Determine the [x, y] coordinate at the center of the cell enclosing the given text.  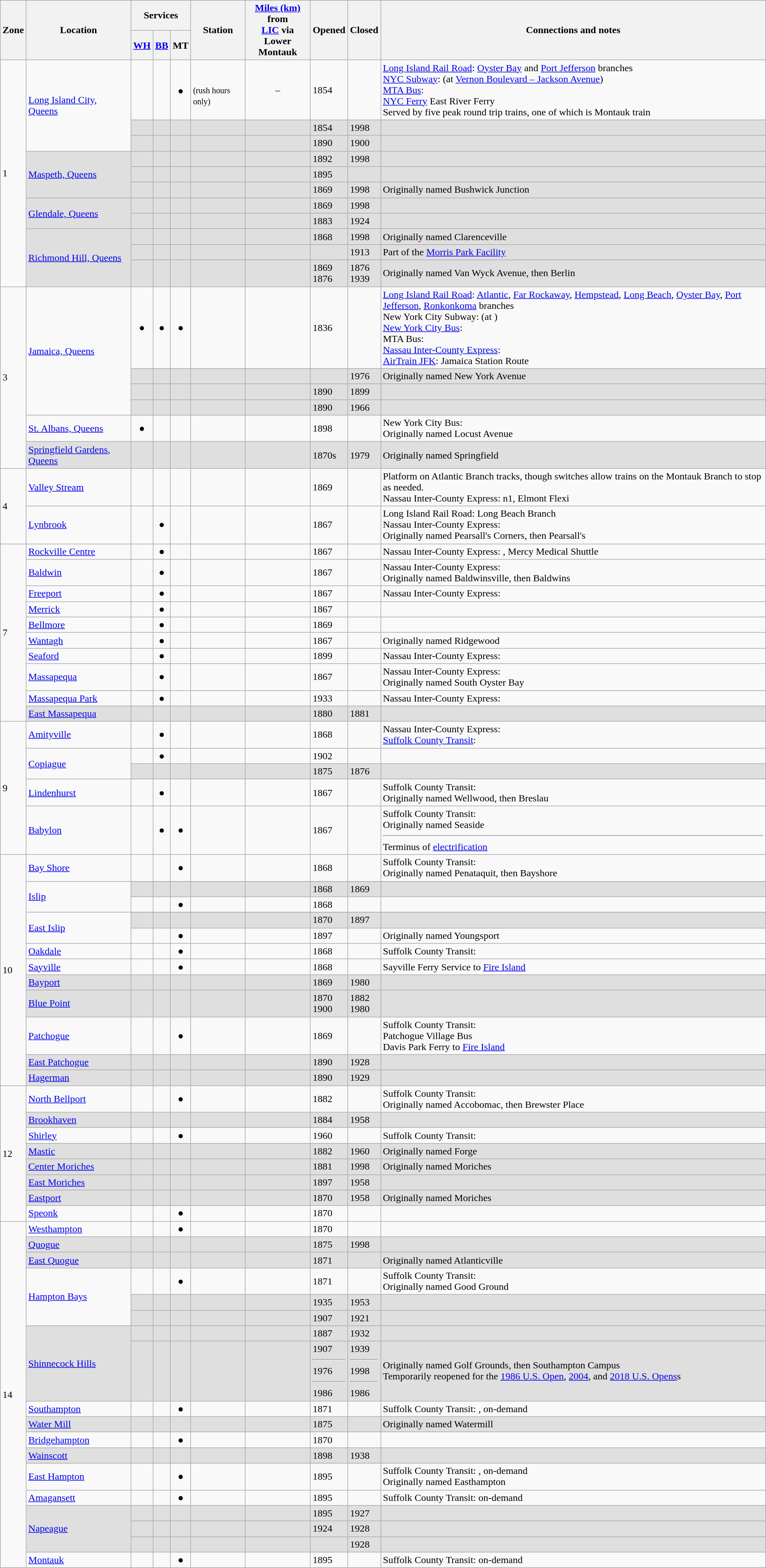
Bridgehampton [79, 1440]
Amagansett [79, 1498]
1883 [329, 221]
1938 [364, 1456]
Miles (km) fromLIC viaLower Montauk [278, 30]
Maspeth, Queens [79, 174]
Nassau Inter-County Express: Suffolk County Transit: [573, 735]
Speonk [79, 1213]
1913 [364, 252]
Nassau Inter-County Express: Originally named Baldwinsville, then Baldwins [573, 573]
1900 [364, 143]
Shinnecock Hills [79, 1363]
Suffolk County Transit: Patchogue Village BusDavis Park Ferry to Fire Island [573, 1036]
18761939 [364, 273]
1932 [364, 1334]
1966 [364, 407]
1836 [329, 327]
Originally named Bushwick Junction [573, 190]
Closed [364, 30]
Westhampton [79, 1229]
Lynbrook [79, 525]
7 [13, 632]
Nassau Inter-County Express: , Mercy Medical Shuttle [573, 551]
Amityville [79, 735]
1902 [329, 756]
Eastport [79, 1198]
Originally named Watermill [573, 1424]
Sayville [79, 967]
Rockville Centre [79, 551]
Islip [79, 897]
1929 [364, 1078]
East Quogue [79, 1260]
Bellmore [79, 625]
Long Island Rail Road: Long Beach BranchNassau Inter-County Express: Originally named Pearsall's Corners, then Pearsall's [573, 525]
Originally named Van Wyck Avenue, then Berlin [573, 273]
18691876 [329, 273]
4 [13, 506]
WH [142, 45]
Originally named Golf Grounds, then Southampton CampusTemporarily reopened for the 1986 U.S. Open, 2004, and 2018 U.S. Openss [573, 1371]
1976 [364, 376]
Originally named Springfield [573, 455]
18701900 [329, 1003]
Shirley [79, 1136]
Richmond Hill, Queens [79, 258]
Babylon [79, 830]
1979 [364, 455]
Patchogue [79, 1036]
190719761986 [329, 1371]
Originally named New York Avenue [573, 376]
(rush hours only) [218, 90]
Sayville Ferry Service to Fire Island [573, 967]
1887 [329, 1334]
North Bellport [79, 1099]
BB [162, 45]
Bay Shore [79, 868]
Bayport [79, 982]
Jamaica, Queens [79, 351]
12 [13, 1154]
1876 [364, 772]
Suffolk County Transit: Originally named Accobomac, then Brewster Place [573, 1099]
10 [13, 970]
Center Moriches [79, 1167]
1935 [329, 1302]
1933 [329, 698]
East Hampton [79, 1477]
Wantagh [79, 640]
1907 [329, 1318]
Baldwin [79, 573]
MT [181, 45]
1980 [364, 982]
Nassau Inter-County Express: Originally named South Oyster Bay [573, 677]
Massapequa Park [79, 698]
Napeague [79, 1529]
18821980 [364, 1003]
Lindenhurst [79, 793]
Merrick [79, 609]
1927 [364, 1513]
Hampton Bays [79, 1297]
Mastic [79, 1151]
Water Mill [79, 1424]
Glendale, Queens [79, 213]
– [278, 90]
Suffolk County Transit: Originally named Wellwood, then Breslau [573, 793]
Quogue [79, 1244]
Oakdale [79, 951]
1892 [329, 159]
Suffolk County Transit: Originally named Good Ground [573, 1281]
East Islip [79, 928]
East Massapequa [79, 714]
Massapequa [79, 677]
1884 [329, 1120]
1 [13, 173]
Wainscott [79, 1456]
1953 [364, 1302]
Services [161, 16]
Blue Point [79, 1003]
New York City Bus: Originally named Locust Avenue [573, 429]
Originally named Clarenceville [573, 236]
East Moriches [79, 1182]
Seaford [79, 656]
St. Albans, Queens [79, 429]
Originally named Atlanticville [573, 1260]
Freeport [79, 594]
East Patchogue [79, 1062]
14 [13, 1394]
Originally named Ridgewood [573, 640]
Montauk [79, 1560]
Hagerman [79, 1078]
Suffolk County Transit: , on-demandOriginally named Easthampton [573, 1477]
Opened [329, 30]
Suffolk County Transit: Originally named SeasideTerminus of electrification [573, 830]
9 [13, 788]
Southampton [79, 1409]
Location [79, 30]
Suffolk County Transit: Originally named Penataquit, then Bayshore [573, 868]
Suffolk County Transit: , on-demand [573, 1409]
Zone [13, 30]
Copiague [79, 764]
1870s [329, 455]
193919981986 [364, 1371]
Connections and notes [573, 30]
3 [13, 377]
Station [218, 30]
Springfield Gardens, Queens [79, 455]
Brookhaven [79, 1120]
Originally named Youngsport [573, 936]
Long Island City, Queens [79, 106]
Part of the Morris Park Facility [573, 252]
Valley Stream [79, 487]
1880 [329, 714]
1921 [364, 1318]
Originally named Forge [573, 1151]
